Find where the given text appears and provide that cell's center as [x, y] coordinate. 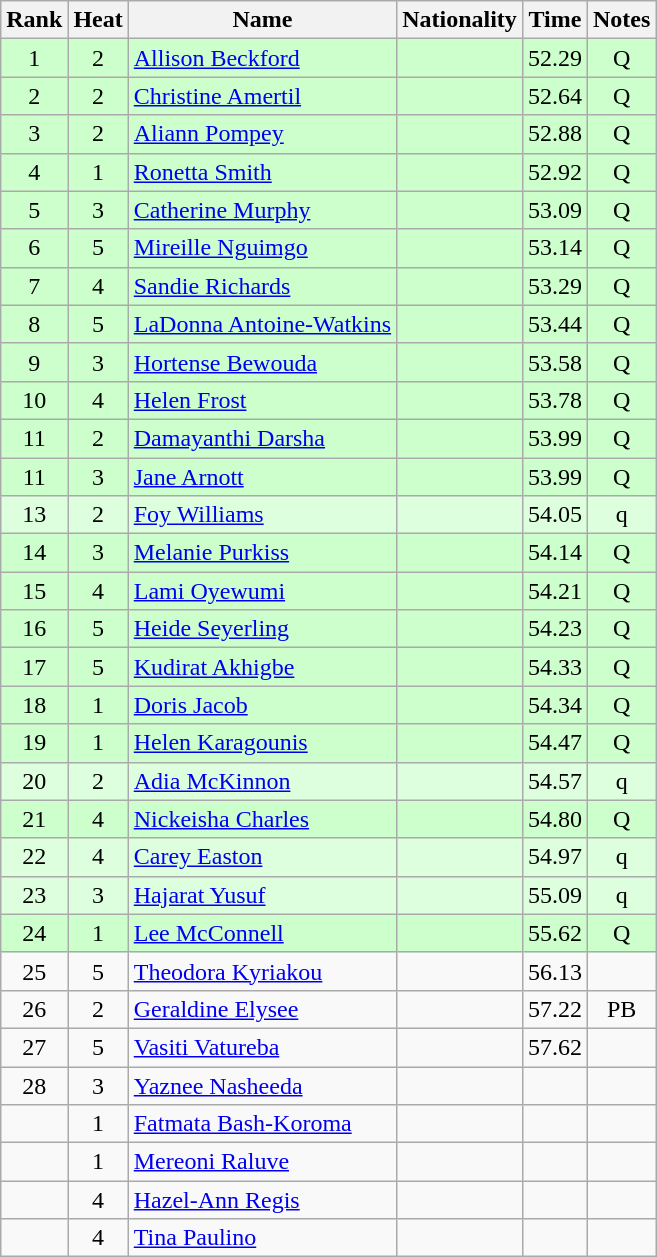
57.22 [554, 1009]
13 [34, 515]
57.62 [554, 1047]
52.92 [554, 172]
Yaznee Nasheeda [262, 1085]
27 [34, 1047]
Foy Williams [262, 515]
54.47 [554, 743]
56.13 [554, 971]
54.34 [554, 705]
Catherine Murphy [262, 210]
6 [34, 248]
53.09 [554, 210]
Tina Paulino [262, 1238]
Fatmata Bash-Koroma [262, 1124]
54.14 [554, 553]
Melanie Purkiss [262, 553]
9 [34, 362]
25 [34, 971]
54.33 [554, 667]
17 [34, 667]
55.62 [554, 933]
22 [34, 857]
23 [34, 895]
19 [34, 743]
Christine Amertil [262, 96]
PB [621, 1009]
53.78 [554, 400]
Nickeisha Charles [262, 819]
Carey Easton [262, 857]
16 [34, 629]
7 [34, 286]
Ronetta Smith [262, 172]
21 [34, 819]
52.64 [554, 96]
53.58 [554, 362]
Hajarat Yusuf [262, 895]
Vasiti Vatureba [262, 1047]
Aliann Pompey [262, 134]
54.57 [554, 781]
53.14 [554, 248]
Adia McKinnon [262, 781]
Jane Arnott [262, 477]
15 [34, 591]
Helen Frost [262, 400]
10 [34, 400]
Sandie Richards [262, 286]
Notes [621, 20]
53.44 [554, 324]
Heide Seyerling [262, 629]
Lee McConnell [262, 933]
Damayanthi Darsha [262, 438]
14 [34, 553]
54.80 [554, 819]
28 [34, 1085]
Heat [98, 20]
Doris Jacob [262, 705]
52.88 [554, 134]
54.05 [554, 515]
54.97 [554, 857]
Kudirat Akhigbe [262, 667]
Rank [34, 20]
Name [262, 20]
54.23 [554, 629]
55.09 [554, 895]
52.29 [554, 58]
LaDonna Antoine-Watkins [262, 324]
54.21 [554, 591]
Mireille Nguimgo [262, 248]
Time [554, 20]
Lami Oyewumi [262, 591]
Geraldine Elysee [262, 1009]
8 [34, 324]
Mereoni Raluve [262, 1162]
24 [34, 933]
Nationality [460, 20]
Allison Beckford [262, 58]
Hazel-Ann Regis [262, 1200]
20 [34, 781]
Hortense Bewouda [262, 362]
53.29 [554, 286]
Helen Karagounis [262, 743]
Theodora Kyriakou [262, 971]
18 [34, 705]
26 [34, 1009]
